Determine the [x, y] coordinate at the center of the cell enclosing the given text.  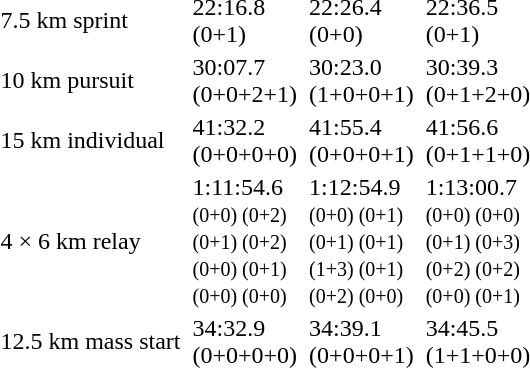
1:11:54.6(0+0) (0+2)(0+1) (0+2)(0+0) (0+1)(0+0) (0+0) [245, 241]
30:23.0(1+0+0+1) [362, 80]
41:55.4(0+0+0+1) [362, 140]
1:12:54.9(0+0) (0+1)(0+1) (0+1)(1+3) (0+1)(0+2) (0+0) [362, 241]
41:32.2(0+0+0+0) [245, 140]
30:07.7(0+0+2+1) [245, 80]
